Extract the [X, Y] coordinate from the center of the cell holding the provided text.  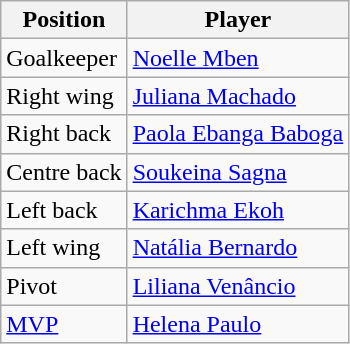
Noelle Mben [238, 58]
Player [238, 20]
Soukeina Sagna [238, 172]
Natália Bernardo [238, 248]
Centre back [64, 172]
Goalkeeper [64, 58]
Juliana Machado [238, 96]
Liliana Venâncio [238, 286]
Left back [64, 210]
Left wing [64, 248]
Paola Ebanga Baboga [238, 134]
Karichma Ekoh [238, 210]
Right back [64, 134]
Pivot [64, 286]
Right wing [64, 96]
Helena Paulo [238, 324]
MVP [64, 324]
Position [64, 20]
